Return (x, y) of the center of cell containing provided text 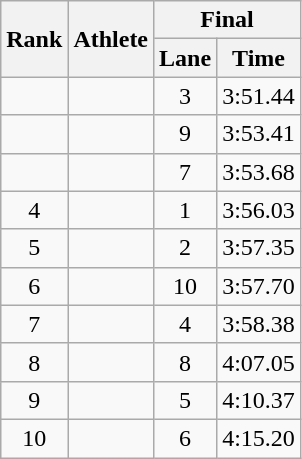
3:57.35 (259, 248)
Rank (34, 39)
3:51.44 (259, 96)
2 (186, 248)
Time (259, 58)
3:53.68 (259, 172)
3:58.38 (259, 324)
1 (186, 210)
Lane (186, 58)
Final (228, 20)
3 (186, 96)
Athlete (111, 39)
3:53.41 (259, 134)
3:57.70 (259, 286)
4:15.20 (259, 438)
3:56.03 (259, 210)
4:07.05 (259, 362)
4:10.37 (259, 400)
